Return the (x, y) coordinate for the center point of the cell that contains the specified text.  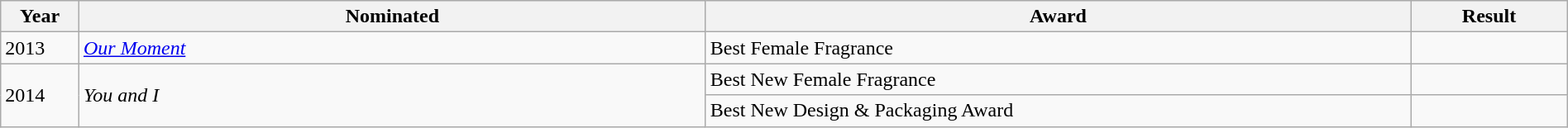
Best New Female Fragrance (1059, 79)
Our Moment (392, 48)
2013 (40, 48)
You and I (392, 95)
Result (1489, 17)
Nominated (392, 17)
2014 (40, 95)
Best Female Fragrance (1059, 48)
Year (40, 17)
Award (1059, 17)
Best New Design & Packaging Award (1059, 111)
